Capture the cell that displays the provided text and extract its [x, y] central coordinate. 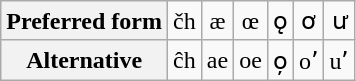
oe [251, 60]
æ [217, 21]
čh [185, 21]
ae [217, 60]
Preferred form [84, 21]
ĉh [185, 60]
o̦ [280, 60]
ư [340, 21]
uʼ [340, 60]
oʼ [308, 60]
Alternative [84, 60]
ơ [308, 21]
œ [251, 21]
ǫ [280, 21]
